Return the [X, Y] coordinate for the center point of the cell that contains the specified text.  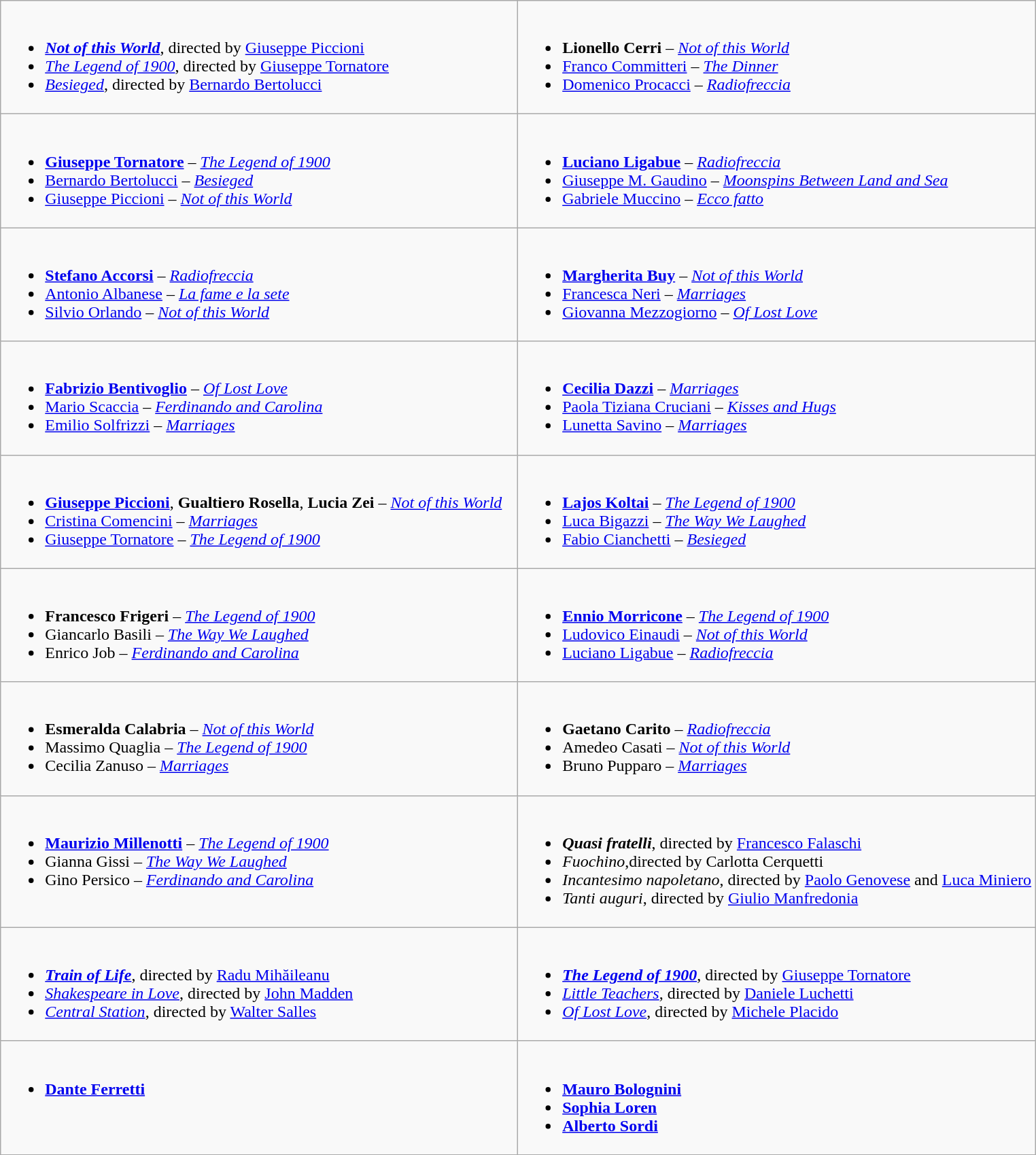
Fabrizio Bentivoglio – Of Lost LoveMario Scaccia – Ferdinando and CarolinaEmilio Solfrizzi – Marriages [260, 398]
Mauro BologniniSophia LorenAlberto Sordi [776, 1097]
Not of this World, directed by Giuseppe PiccioniThe Legend of 1900, directed by Giuseppe TornatoreBesieged, directed by Bernardo Bertolucci [260, 57]
Dante Ferretti [260, 1097]
Francesco Frigeri – The Legend of 1900Giancarlo Basili – The Way We LaughedEnrico Job – Ferdinando and Carolina [260, 625]
Luciano Ligabue – RadiofrecciaGiuseppe M. Gaudino – Moonspins Between Land and SeaGabriele Muccino – Ecco fatto [776, 171]
Ennio Morricone – The Legend of 1900Ludovico Einaudi – Not of this WorldLuciano Ligabue – Radiofreccia [776, 625]
Stefano Accorsi – RadiofrecciaAntonio Albanese – La fame e la seteSilvio Orlando – Not of this World [260, 284]
Train of Life, directed by Radu MihăileanuShakespeare in Love, directed by John MaddenCentral Station, directed by Walter Salles [260, 984]
Margherita Buy – Not of this WorldFrancesca Neri – MarriagesGiovanna Mezzogiorno – Of Lost Love [776, 284]
Maurizio Millenotti – The Legend of 1900Gianna Gissi – The Way We LaughedGino Persico – Ferdinando and Carolina [260, 861]
Gaetano Carito – RadiofrecciaAmedeo Casati – Not of this WorldBruno Pupparo – Marriages [776, 738]
Giuseppe Tornatore – The Legend of 1900Bernardo Bertolucci – BesiegedGiuseppe Piccioni – Not of this World [260, 171]
Esmeralda Calabria – Not of this WorldMassimo Quaglia – The Legend of 1900Cecilia Zanuso – Marriages [260, 738]
Giuseppe Piccioni, Gualtiero Rosella, Lucia Zei – Not of this WorldCristina Comencini – MarriagesGiuseppe Tornatore – The Legend of 1900 [260, 511]
The Legend of 1900, directed by Giuseppe TornatoreLittle Teachers, directed by Daniele LuchettiOf Lost Love, directed by Michele Placido [776, 984]
Lionello Cerri – Not of this WorldFranco Committeri – The DinnerDomenico Procacci – Radiofreccia [776, 57]
Cecilia Dazzi – MarriagesPaola Tiziana Cruciani – Kisses and HugsLunetta Savino – Marriages [776, 398]
Lajos Koltai – The Legend of 1900Luca Bigazzi – The Way We LaughedFabio Cianchetti – Besieged [776, 511]
